Scan for the cell matching the given text and deliver its (x, y) coordinate at center. 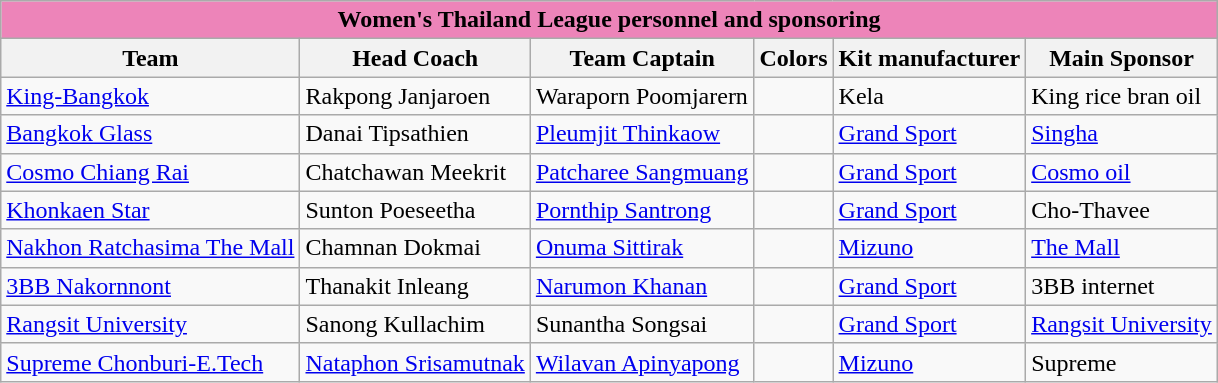
Colors (794, 58)
Cho-Thavee (1122, 210)
Sanong Kullachim (415, 324)
Patcharee Sangmuang (642, 172)
Sunantha Songsai (642, 324)
King rice bran oil (1122, 96)
Team (150, 58)
The Mall (1122, 248)
Cosmo Chiang Rai (150, 172)
Waraporn Poomjarern (642, 96)
Onuma Sittirak (642, 248)
King-Bangkok (150, 96)
Narumon Khanan (642, 286)
Khonkaen Star (150, 210)
Head Coach (415, 58)
Supreme Chonburi-E.Tech (150, 362)
Danai Tipsathien (415, 134)
Bangkok Glass (150, 134)
Women's Thailand League personnel and sponsoring (610, 20)
Wilavan Apinyapong (642, 362)
Singha (1122, 134)
3BB internet (1122, 286)
Main Sponsor (1122, 58)
Nataphon Srisamutnak (415, 362)
Chamnan Dokmai (415, 248)
Kela (930, 96)
Sunton Poeseetha (415, 210)
Nakhon Ratchasima The Mall (150, 248)
Kit manufacturer (930, 58)
Team Captain (642, 58)
3BB Nakornnont (150, 286)
Rakpong Janjaroen (415, 96)
Pleumjit Thinkaow (642, 134)
Pornthip Santrong (642, 210)
Chatchawan Meekrit (415, 172)
Thanakit Inleang (415, 286)
Supreme (1122, 362)
Cosmo oil (1122, 172)
